Identify which cell holds the provided text, then report its [X, Y] central coordinate. 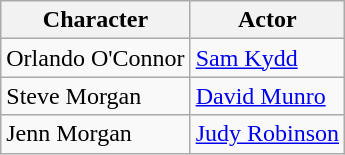
Character [96, 20]
Actor [267, 20]
Steve Morgan [96, 96]
David Munro [267, 96]
Orlando O'Connor [96, 58]
Sam Kydd [267, 58]
Jenn Morgan [96, 134]
Judy Robinson [267, 134]
